Return the [X, Y] coordinate for the center point of the cell that contains the specified text.  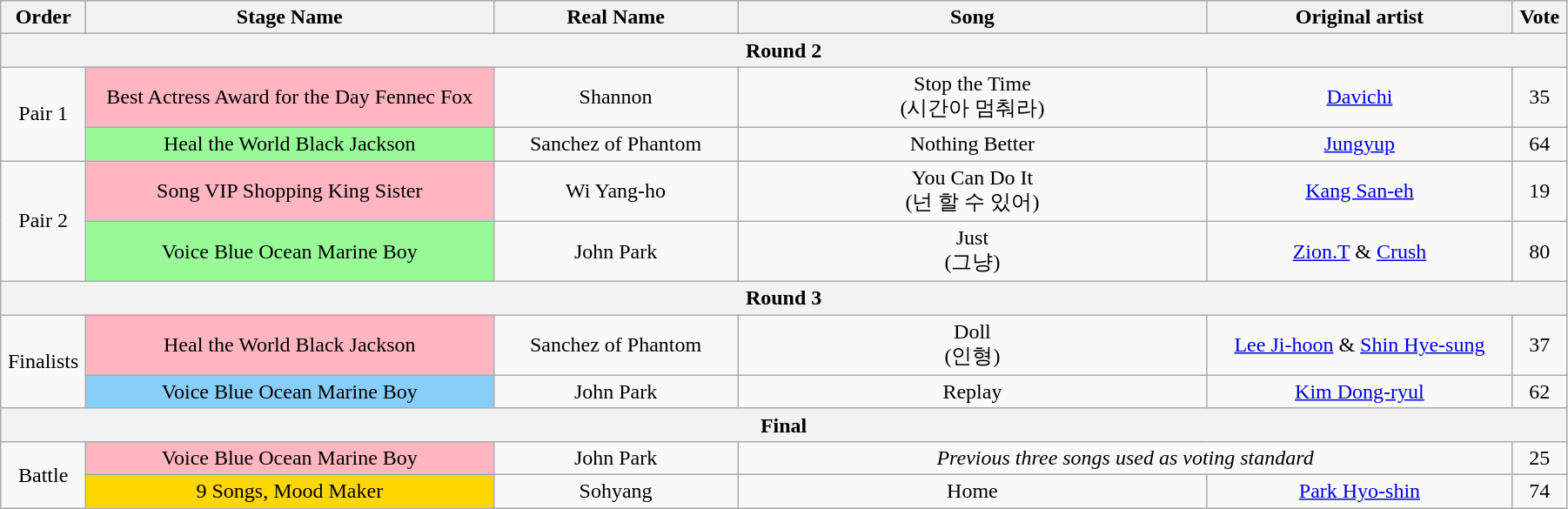
Zion.T & Crush [1359, 251]
You Can Do It(넌 할 수 있어) [973, 191]
80 [1539, 251]
Shannon [616, 97]
35 [1539, 97]
25 [1539, 458]
19 [1539, 191]
Pair 2 [44, 221]
Round 2 [784, 50]
Stage Name [290, 17]
9 Songs, Mood Maker [290, 491]
64 [1539, 144]
Wi Yang-ho [616, 191]
Lee Ji-hoon & Shin Hye-sung [1359, 345]
Final [784, 425]
Order [44, 17]
Kim Dong-ryul [1359, 392]
Nothing Better [973, 144]
Just(그냥) [973, 251]
37 [1539, 345]
Real Name [616, 17]
Park Hyo-shin [1359, 491]
Replay [973, 392]
Stop the Time(시간아 멈춰라) [973, 97]
Original artist [1359, 17]
Song [973, 17]
74 [1539, 491]
Song VIP Shopping King Sister [290, 191]
Doll(인형) [973, 345]
Finalists [44, 362]
Davichi [1359, 97]
Previous three songs used as voting standard [1125, 458]
Vote [1539, 17]
Best Actress Award for the Day Fennec Fox [290, 97]
Kang San-eh [1359, 191]
Home [973, 491]
Round 3 [784, 298]
Pair 1 [44, 114]
Jungyup [1359, 144]
Sohyang [616, 491]
62 [1539, 392]
Battle [44, 474]
